Extract the (x, y) coordinate from the center of the cell holding the provided text.  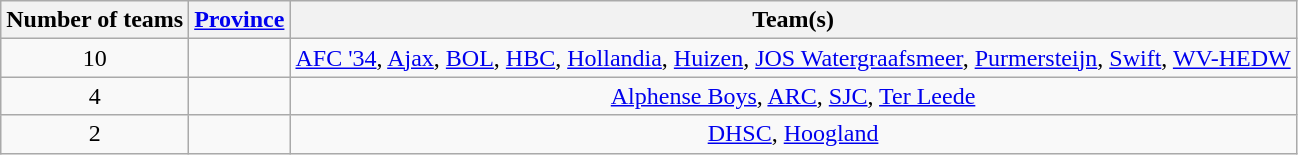
4 (95, 96)
10 (95, 58)
Province (240, 20)
Team(s) (793, 20)
AFC '34, Ajax, BOL, HBC, Hollandia, Huizen, JOS Watergraafsmeer, Purmersteijn, Swift, WV-HEDW (793, 58)
DHSC, Hoogland (793, 134)
Number of teams (95, 20)
2 (95, 134)
Alphense Boys, ARC, SJC, Ter Leede (793, 96)
